Return [X, Y] of the center of cell containing provided text 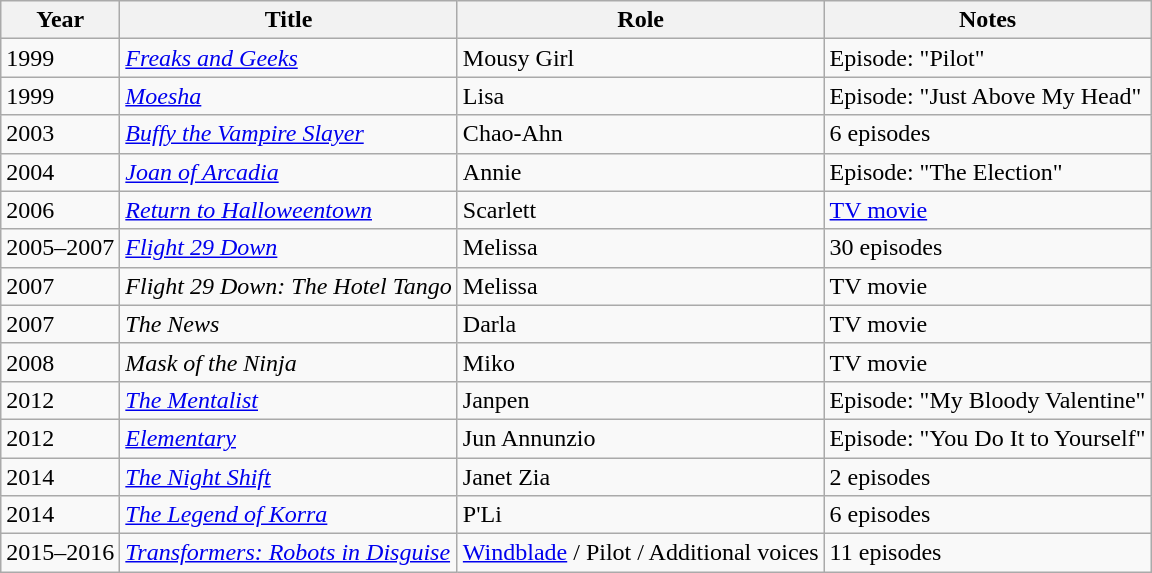
Chao-Ahn [640, 134]
Elementary [289, 438]
The News [289, 324]
Episode: "My Bloody Valentine" [988, 400]
Episode: "The Election" [988, 172]
Flight 29 Down [289, 248]
2005–2007 [60, 248]
The Mentalist [289, 400]
Joan of Arcadia [289, 172]
Role [640, 20]
Buffy the Vampire Slayer [289, 134]
30 episodes [988, 248]
2015–2016 [60, 553]
Annie [640, 172]
11 episodes [988, 553]
Windblade / Pilot / Additional voices [640, 553]
Moesha [289, 96]
Episode: "Just Above My Head" [988, 96]
Episode: "Pilot" [988, 58]
2 episodes [988, 477]
Mask of the Ninja [289, 362]
Darla [640, 324]
Freaks and Geeks [289, 58]
The Legend of Korra [289, 515]
Mousy Girl [640, 58]
P'Li [640, 515]
Year [60, 20]
Return to Halloweentown [289, 210]
Transformers: Robots in Disguise [289, 553]
Scarlett [640, 210]
Episode: "You Do It to Yourself" [988, 438]
2008 [60, 362]
Flight 29 Down: The Hotel Tango [289, 286]
Title [289, 20]
2006 [60, 210]
2004 [60, 172]
Lisa [640, 96]
Notes [988, 20]
Janpen [640, 400]
Miko [640, 362]
Janet Zia [640, 477]
2003 [60, 134]
The Night Shift [289, 477]
Jun Annunzio [640, 438]
